Find where the given text appears and provide that cell's center as (X, Y) coordinate. 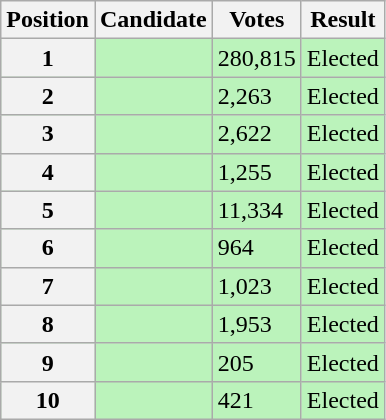
3 (48, 134)
1 (48, 58)
205 (256, 362)
Position (48, 20)
Result (342, 20)
11,334 (256, 210)
Votes (256, 20)
1,953 (256, 324)
8 (48, 324)
964 (256, 248)
5 (48, 210)
2,263 (256, 96)
9 (48, 362)
1,255 (256, 172)
10 (48, 400)
280,815 (256, 58)
2,622 (256, 134)
Candidate (153, 20)
2 (48, 96)
1,023 (256, 286)
421 (256, 400)
6 (48, 248)
4 (48, 172)
7 (48, 286)
